Search for the cell housing the specified text and yield its (x, y) center coordinate. 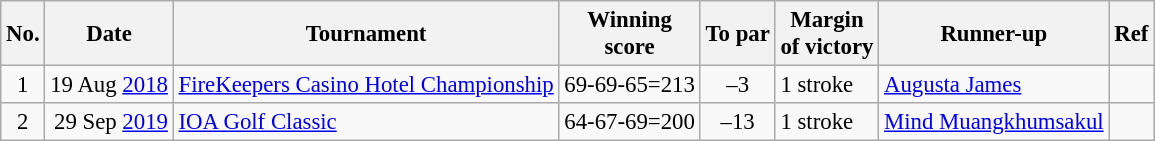
69-69-65=213 (630, 85)
19 Aug 2018 (109, 85)
Mind Muangkhumsakul (994, 122)
Winningscore (630, 34)
29 Sep 2019 (109, 122)
Augusta James (994, 85)
Date (109, 34)
FireKeepers Casino Hotel Championship (366, 85)
Marginof victory (827, 34)
–3 (738, 85)
Ref (1132, 34)
–13 (738, 122)
Tournament (366, 34)
No. (23, 34)
Runner-up (994, 34)
IOA Golf Classic (366, 122)
1 (23, 85)
64-67-69=200 (630, 122)
To par (738, 34)
2 (23, 122)
